Identify which cell holds the provided text, then report its (X, Y) central coordinate. 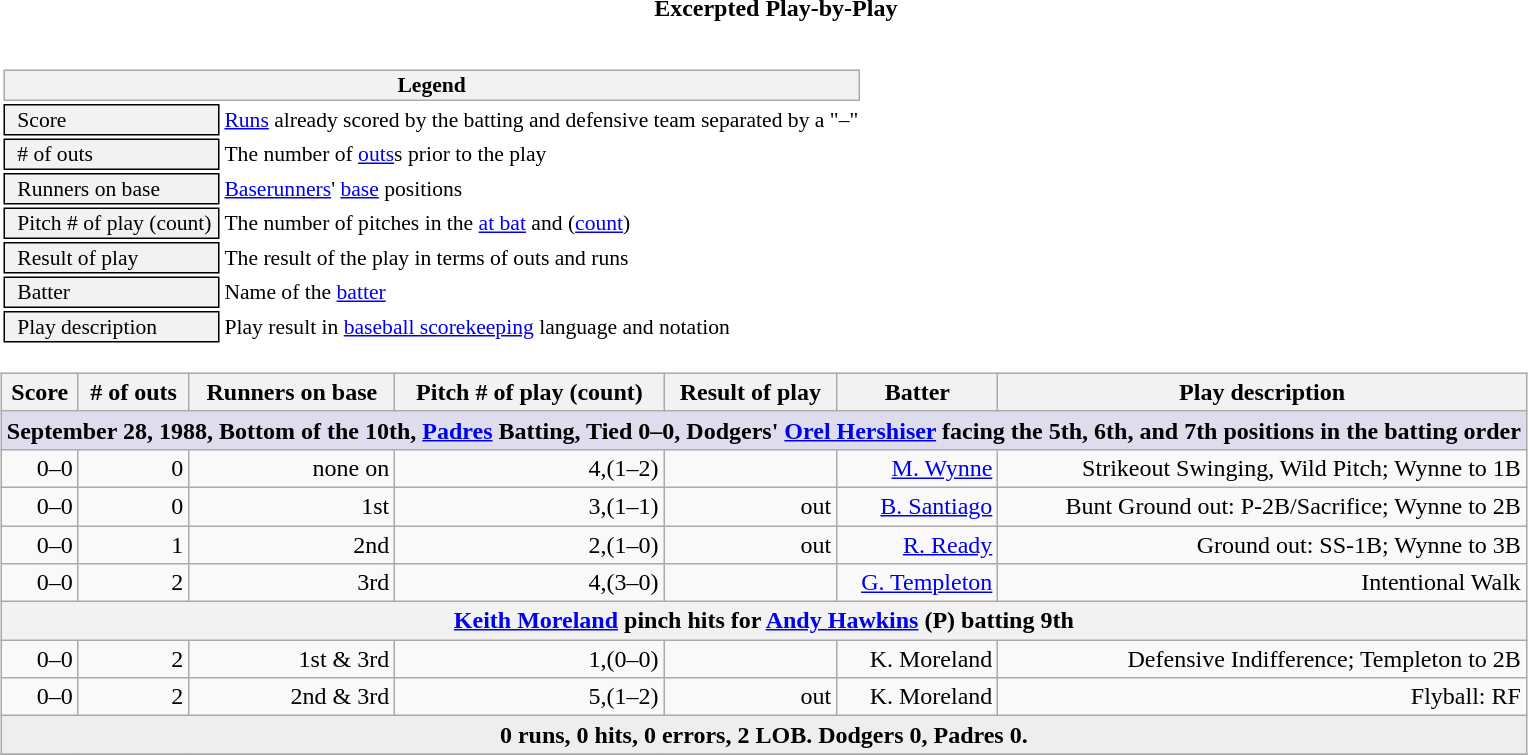
1st (292, 506)
G. Templeton (918, 583)
Play result in baseball scorekeeping language and notation (542, 327)
3rd (292, 583)
2nd & 3rd (292, 697)
4,(3–0) (530, 583)
Name of the batter (542, 292)
Flyball: RF (1262, 697)
The number of pitches in the at bat and (count) (542, 224)
0 runs, 0 hits, 0 errors, 2 LOB. Dodgers 0, Padres 0. (764, 735)
Strikeout Swinging, Wild Pitch; Wynne to 1B (1262, 468)
1 (134, 545)
Keith Moreland pinch hits for Andy Hawkins (P) batting 9th (764, 621)
September 28, 1988, Bottom of the 10th, Padres Batting, Tied 0–0, Dodgers' Orel Hershiser facing the 5th, 6th, and 7th positions in the batting order (764, 430)
M. Wynne (918, 468)
3,(1–1) (530, 506)
R. Ready (918, 545)
4,(1–2) (530, 468)
Baserunners' base positions (542, 189)
Ground out: SS-1B; Wynne to 3B (1262, 545)
B. Santiago (918, 506)
Defensive Indifference; Templeton to 2B (1262, 659)
Runs already scored by the batting and defensive team separated by a "–" (542, 120)
Intentional Walk (1262, 583)
Legend (432, 86)
1st & 3rd (292, 659)
The result of the play in terms of outs and runs (542, 258)
5,(1–2) (530, 697)
1,(0–0) (530, 659)
The number of outss prior to the play (542, 154)
2nd (292, 545)
2,(1–0) (530, 545)
Bunt Ground out: P-2B/Sacrifice; Wynne to 2B (1262, 506)
none on (292, 468)
